Provide the (x, y) coordinate of the cell's center where the given text is located.  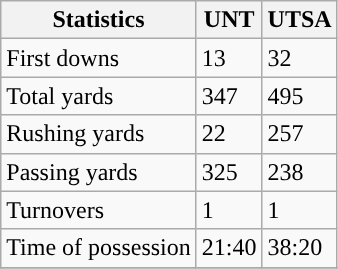
257 (300, 134)
Time of possession (99, 248)
21:40 (229, 248)
38:20 (300, 248)
Rushing yards (99, 134)
Turnovers (99, 210)
13 (229, 58)
First downs (99, 58)
22 (229, 134)
495 (300, 96)
325 (229, 172)
Total yards (99, 96)
238 (300, 172)
347 (229, 96)
UNT (229, 20)
Statistics (99, 20)
UTSA (300, 20)
32 (300, 58)
Passing yards (99, 172)
